Detect which cell encompasses the target text, then output its (x, y) center coordinate. 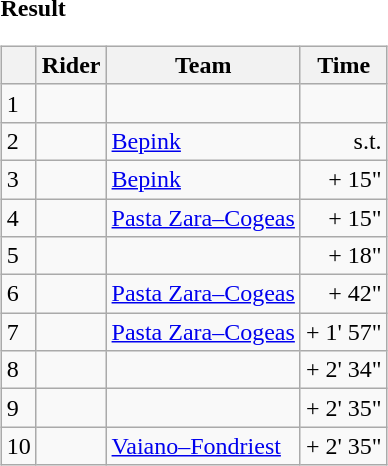
+ 42" (344, 294)
Team (203, 65)
10 (18, 446)
7 (18, 332)
8 (18, 370)
3 (18, 179)
s.t. (344, 141)
Rider (71, 65)
9 (18, 408)
+ 1' 57" (344, 332)
+ 2' 34" (344, 370)
5 (18, 256)
Vaiano–Fondriest (203, 446)
1 (18, 103)
6 (18, 294)
2 (18, 141)
Time (344, 65)
4 (18, 217)
+ 18" (344, 256)
